Find where the given text appears and provide that cell's center as [X, Y] coordinate. 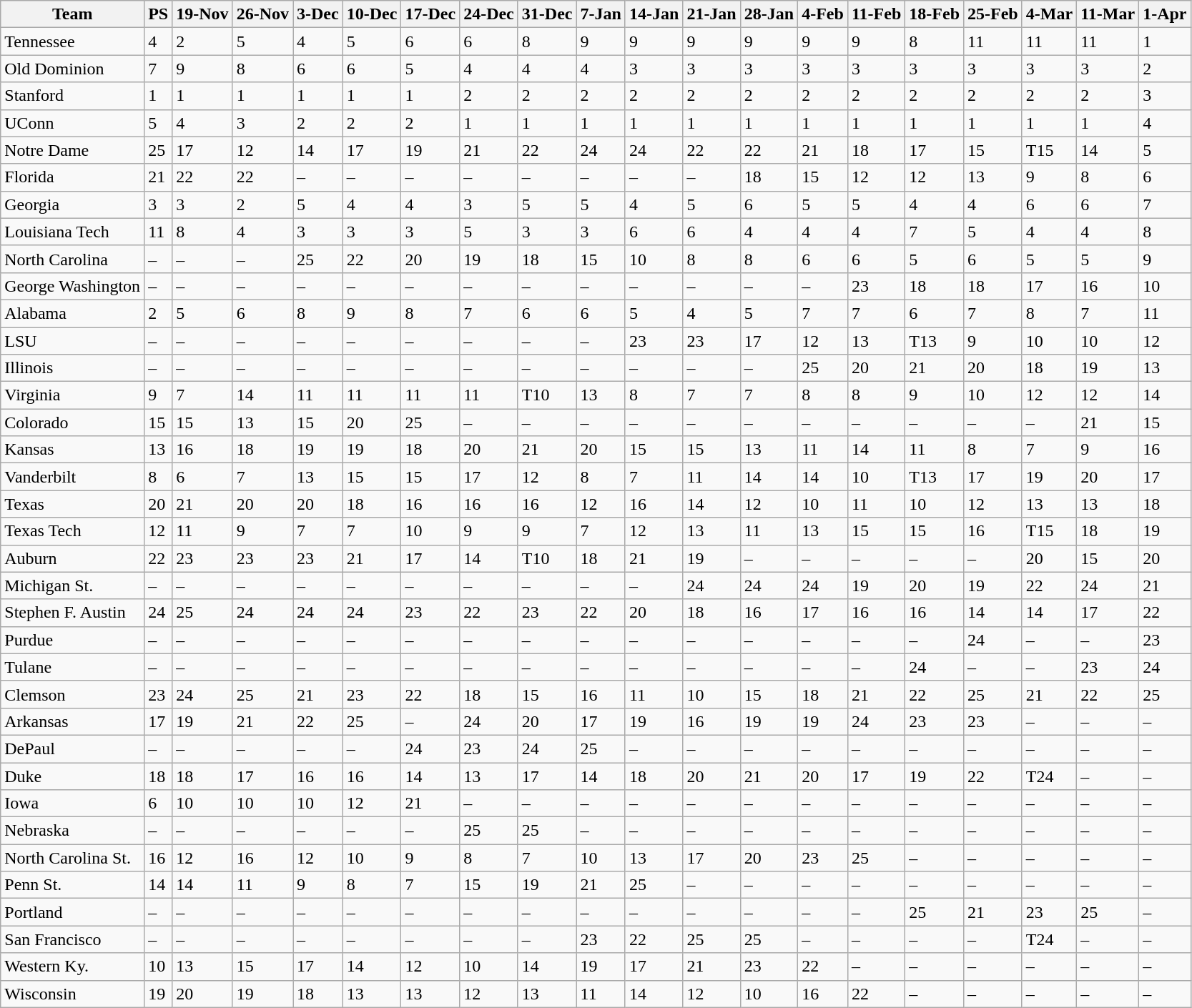
Western Ky. [73, 967]
4-Mar [1049, 14]
North Carolina [73, 259]
Portland [73, 912]
UConn [73, 123]
Michigan St. [73, 585]
14-Jan [654, 14]
31-Dec [547, 14]
Stanford [73, 96]
Old Dominion [73, 69]
Georgia [73, 204]
Vanderbilt [73, 477]
Tennessee [73, 41]
Louisiana Tech [73, 232]
Texas Tech [73, 531]
Auburn [73, 558]
PS [159, 14]
Team [73, 14]
Iowa [73, 804]
Florida [73, 177]
Wisconsin [73, 994]
LSU [73, 341]
4-Feb [823, 14]
25-Feb [993, 14]
San Francisco [73, 939]
Kansas [73, 450]
Purdue [73, 640]
21-Jan [711, 14]
3-Dec [318, 14]
18-Feb [935, 14]
Duke [73, 776]
Texas [73, 504]
11-Mar [1108, 14]
28-Jan [769, 14]
Notre Dame [73, 150]
Nebraska [73, 831]
Clemson [73, 694]
Penn St. [73, 885]
17-Dec [430, 14]
Illinois [73, 368]
11-Feb [876, 14]
Arkansas [73, 721]
Tulane [73, 667]
DePaul [73, 748]
George Washington [73, 286]
1-Apr [1165, 14]
7-Jan [601, 14]
26-Nov [262, 14]
Colorado [73, 423]
24-Dec [489, 14]
Stephen F. Austin [73, 613]
Alabama [73, 313]
19-Nov [202, 14]
North Carolina St. [73, 858]
10-Dec [372, 14]
Virginia [73, 395]
